Locate the cell with the specified text and output its [X, Y] center coordinate. 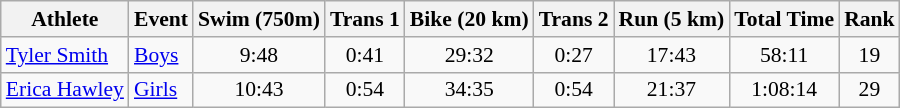
9:48 [259, 55]
Run (5 km) [672, 19]
19 [870, 55]
Girls [161, 90]
Swim (750m) [259, 19]
1:08:14 [784, 90]
Athlete [65, 19]
0:41 [365, 55]
Boys [161, 55]
29 [870, 90]
0:27 [574, 55]
29:32 [470, 55]
58:11 [784, 55]
Rank [870, 19]
21:37 [672, 90]
17:43 [672, 55]
Erica Hawley [65, 90]
Bike (20 km) [470, 19]
Event [161, 19]
Trans 2 [574, 19]
Tyler Smith [65, 55]
Total Time [784, 19]
Trans 1 [365, 19]
34:35 [470, 90]
10:43 [259, 90]
